From the cell containing the given text, extract its center point as (X, Y) coordinate. 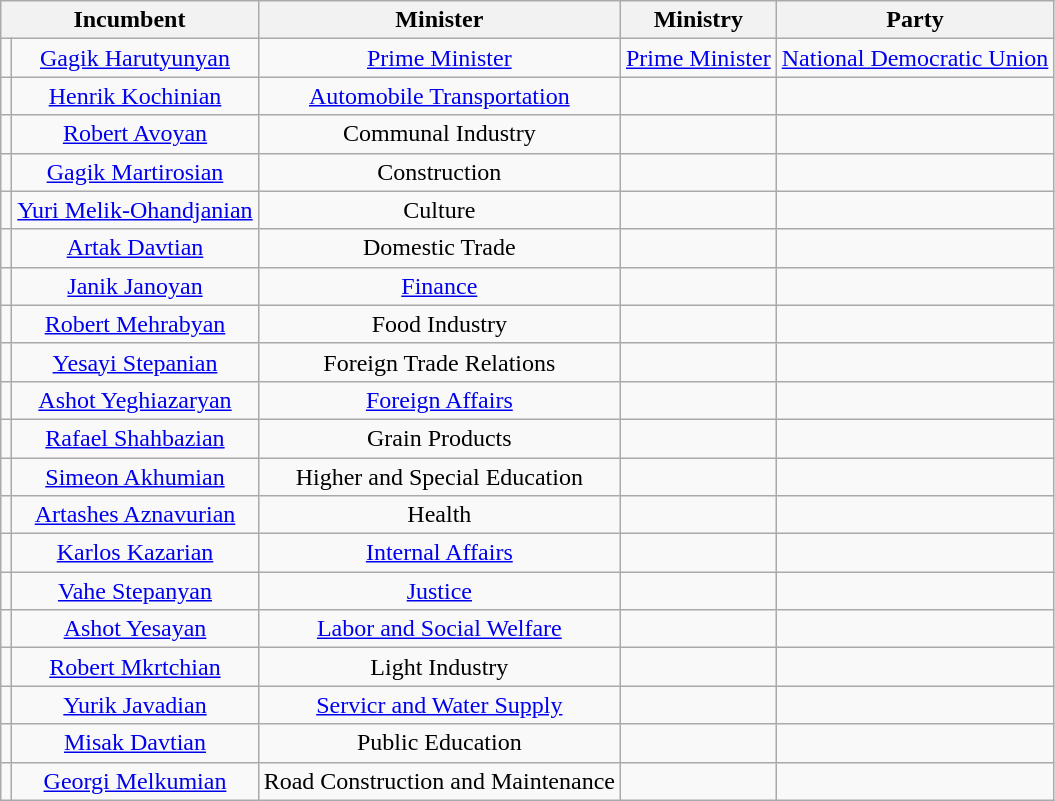
Ministry (698, 20)
Incumbent (130, 20)
Artak Davtian (135, 248)
Artashes Aznavurian (135, 515)
Justice (439, 591)
Ashot Yesayan (135, 629)
Yesayi Stepanian (135, 362)
Robert Mehrabyan (135, 324)
Culture (439, 210)
Public Education (439, 743)
Higher and Special Education (439, 477)
Food Industry (439, 324)
Foreign Affairs (439, 400)
Road Construction and Maintenance (439, 781)
Grain Products (439, 438)
Yuri Melik-Ohandjanian (135, 210)
Ashot Yeghiazaryan (135, 400)
National Democratic Union (915, 58)
Domestic Trade (439, 248)
Henrik Kochinian (135, 96)
Gagik Martirosian (135, 172)
Internal Affairs (439, 553)
Communal Industry (439, 134)
Light Industry (439, 667)
Janik Janoyan (135, 286)
Karlos Kazarian (135, 553)
Party (915, 20)
Rafael Shahbazian (135, 438)
Vahe Stepanyan (135, 591)
Finance (439, 286)
Servicr and Water Supply (439, 705)
Foreign Trade Relations (439, 362)
Gagik Harutyunyan (135, 58)
Automobile Transportation (439, 96)
Construction (439, 172)
Minister (439, 20)
Misak Davtian (135, 743)
Labor and Social Welfare (439, 629)
Simeon Akhumian (135, 477)
Yurik Javadian (135, 705)
Robert Avoyan (135, 134)
Health (439, 515)
Georgi Melkumian (135, 781)
Robert Mkrtchian (135, 667)
